Return (x, y) of the center of cell containing provided text 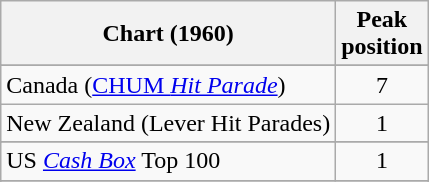
7 (382, 85)
US Cash Box Top 100 (168, 161)
Chart (1960) (168, 34)
Peakposition (382, 34)
Canada (CHUM Hit Parade) (168, 85)
New Zealand (Lever Hit Parades) (168, 123)
